Search for the cell housing the specified text and yield its (x, y) center coordinate. 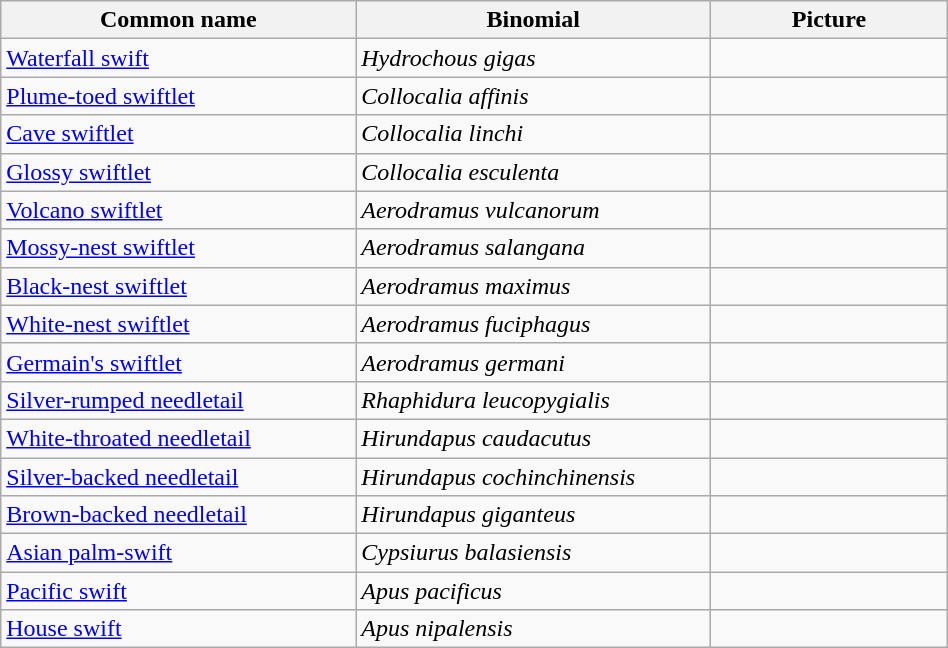
Glossy swiftlet (178, 172)
Volcano swiftlet (178, 210)
Mossy-nest swiftlet (178, 248)
Apus pacificus (534, 591)
Rhaphidura leucopygialis (534, 400)
Germain's swiftlet (178, 362)
Aerodramus fuciphagus (534, 324)
Hirundapus giganteus (534, 515)
Common name (178, 20)
White-throated needletail (178, 438)
Asian palm-swift (178, 553)
Hirundapus cochinchinensis (534, 477)
Waterfall swift (178, 58)
Collocalia linchi (534, 134)
Hydrochous gigas (534, 58)
Collocalia esculenta (534, 172)
Cave swiftlet (178, 134)
Brown-backed needletail (178, 515)
Pacific swift (178, 591)
Aerodramus germani (534, 362)
Aerodramus vulcanorum (534, 210)
Aerodramus salangana (534, 248)
Black-nest swiftlet (178, 286)
Cypsiurus balasiensis (534, 553)
Plume-toed swiftlet (178, 96)
Hirundapus caudacutus (534, 438)
House swift (178, 629)
Silver-rumped needletail (178, 400)
Apus nipalensis (534, 629)
Aerodramus maximus (534, 286)
Silver-backed needletail (178, 477)
Binomial (534, 20)
White-nest swiftlet (178, 324)
Picture (830, 20)
Collocalia affinis (534, 96)
